Provide the [X, Y] coordinate of the cell's center where the given text is located.  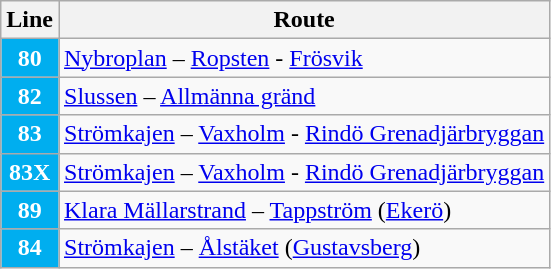
Nybroplan – Ropsten - Frösvik [304, 58]
Line [30, 20]
83X [30, 172]
80 [30, 58]
84 [30, 248]
89 [30, 210]
Strömkajen – Ålstäket (Gustavsberg) [304, 248]
Route [304, 20]
83 [30, 134]
Klara Mällarstrand – Tappström (Ekerö) [304, 210]
Slussen – Allmänna gränd [304, 96]
82 [30, 96]
